Capture the cell that displays the provided text and extract its (x, y) central coordinate. 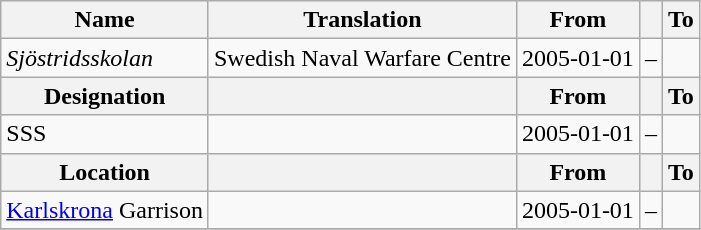
Location (105, 172)
Swedish Naval Warfare Centre (362, 58)
Translation (362, 20)
Karlskrona Garrison (105, 210)
SSS (105, 134)
Designation (105, 96)
Name (105, 20)
Sjöstridsskolan (105, 58)
